Extract the [X, Y] coordinate from the center of the cell holding the provided text.  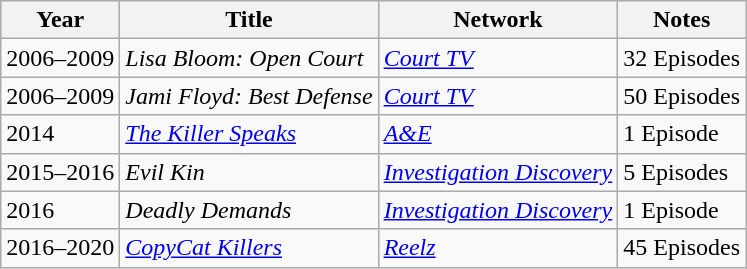
Year [60, 20]
Reelz [498, 248]
45 Episodes [682, 248]
Jami Floyd: Best Defense [249, 96]
5 Episodes [682, 172]
2014 [60, 134]
2015–2016 [60, 172]
Lisa Bloom: Open Court [249, 58]
Notes [682, 20]
2016 [60, 210]
Title [249, 20]
A&E [498, 134]
50 Episodes [682, 96]
Deadly Demands [249, 210]
Network [498, 20]
The Killer Speaks [249, 134]
2016–2020 [60, 248]
Evil Kin [249, 172]
CopyCat Killers [249, 248]
32 Episodes [682, 58]
